Pinpoint the cell where the given text exists, returning its [x, y] midpoint coordinate. 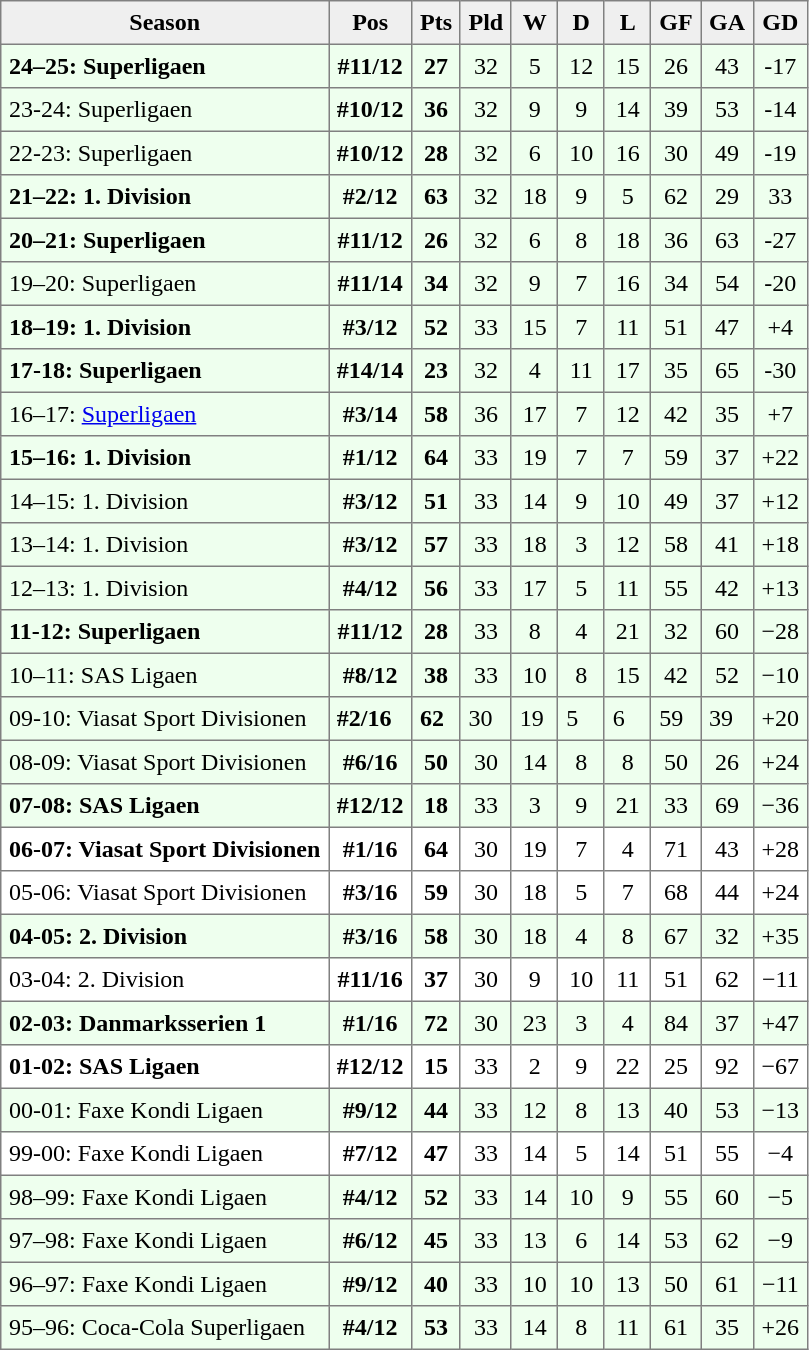
Pld [486, 23]
GF [676, 23]
-27 [780, 240]
96–97: Faxe Kondi Ligaen [165, 1284]
01-02: SAS Ligaen [165, 1067]
03-04: 2. Division [165, 980]
54 [727, 284]
−9 [780, 1241]
#6/16 [370, 762]
#7/12 [370, 1154]
22-23: Superligaen [165, 153]
GD [780, 23]
+26 [780, 1328]
-14 [780, 110]
19–20: Superligaen [165, 284]
#2/16 [370, 719]
−36 [780, 806]
71 [676, 849]
Pts [436, 23]
25 [676, 1067]
57 [436, 545]
#11/16 [370, 980]
+7 [780, 414]
-20 [780, 284]
67 [676, 936]
10–11: SAS Ligaen [165, 675]
05-06: Viasat Sport Divisionen [165, 893]
08-09: Viasat Sport Divisionen [165, 762]
W [534, 23]
−28 [780, 632]
-19 [780, 153]
27 [436, 66]
-17 [780, 66]
06-07: Viasat Sport Divisionen [165, 849]
12–13: 1. Division [165, 588]
20–21: Superligaen [165, 240]
+4 [780, 327]
99-00: Faxe Kondi Ligaen [165, 1154]
84 [676, 1023]
41 [727, 545]
17-18: Superligaen [165, 371]
38 [436, 675]
72 [436, 1023]
98–99: Faxe Kondi Ligaen [165, 1197]
65 [727, 371]
02-03: Danmarksserien 1 [165, 1023]
#2/12 [370, 197]
23-24: Superligaen [165, 110]
29 [727, 197]
+47 [780, 1023]
#8/12 [370, 675]
11-12: Superligaen [165, 632]
−5 [780, 1197]
Pos [370, 23]
+28 [780, 849]
92 [727, 1067]
04-05: 2. Division [165, 936]
#1/12 [370, 458]
+18 [780, 545]
+13 [780, 588]
68 [676, 893]
+20 [780, 719]
+12 [780, 501]
#6/12 [370, 1241]
69 [727, 806]
GA [727, 23]
−13 [780, 1110]
L [627, 23]
#14/14 [370, 371]
14–15: 1. Division [165, 501]
+22 [780, 458]
95–96: Coca-Cola Superligaen [165, 1328]
07-08: SAS Ligaen [165, 806]
Season [165, 23]
24–25: Superligaen [165, 66]
15–16: 1. Division [165, 458]
D [581, 23]
13–14: 1. Division [165, 545]
97–98: Faxe Kondi Ligaen [165, 1241]
21–22: 1. Division [165, 197]
-30 [780, 371]
#3/14 [370, 414]
18–19: 1. Division [165, 327]
00-01: Faxe Kondi Ligaen [165, 1110]
−4 [780, 1154]
#11/14 [370, 284]
56 [436, 588]
16–17: Superligaen [165, 414]
09-10: Viasat Sport Divisionen [165, 719]
−10 [780, 675]
−67 [780, 1067]
22 [627, 1067]
+35 [780, 936]
45 [436, 1241]
2 [534, 1067]
